Return [x, y] of the center of cell containing provided text 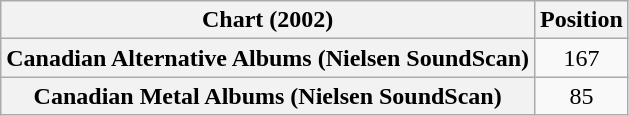
Canadian Alternative Albums (Nielsen SoundScan) [268, 58]
Chart (2002) [268, 20]
85 [582, 96]
167 [582, 58]
Canadian Metal Albums (Nielsen SoundScan) [268, 96]
Position [582, 20]
